Scan for the cell matching the given text and deliver its (x, y) coordinate at center. 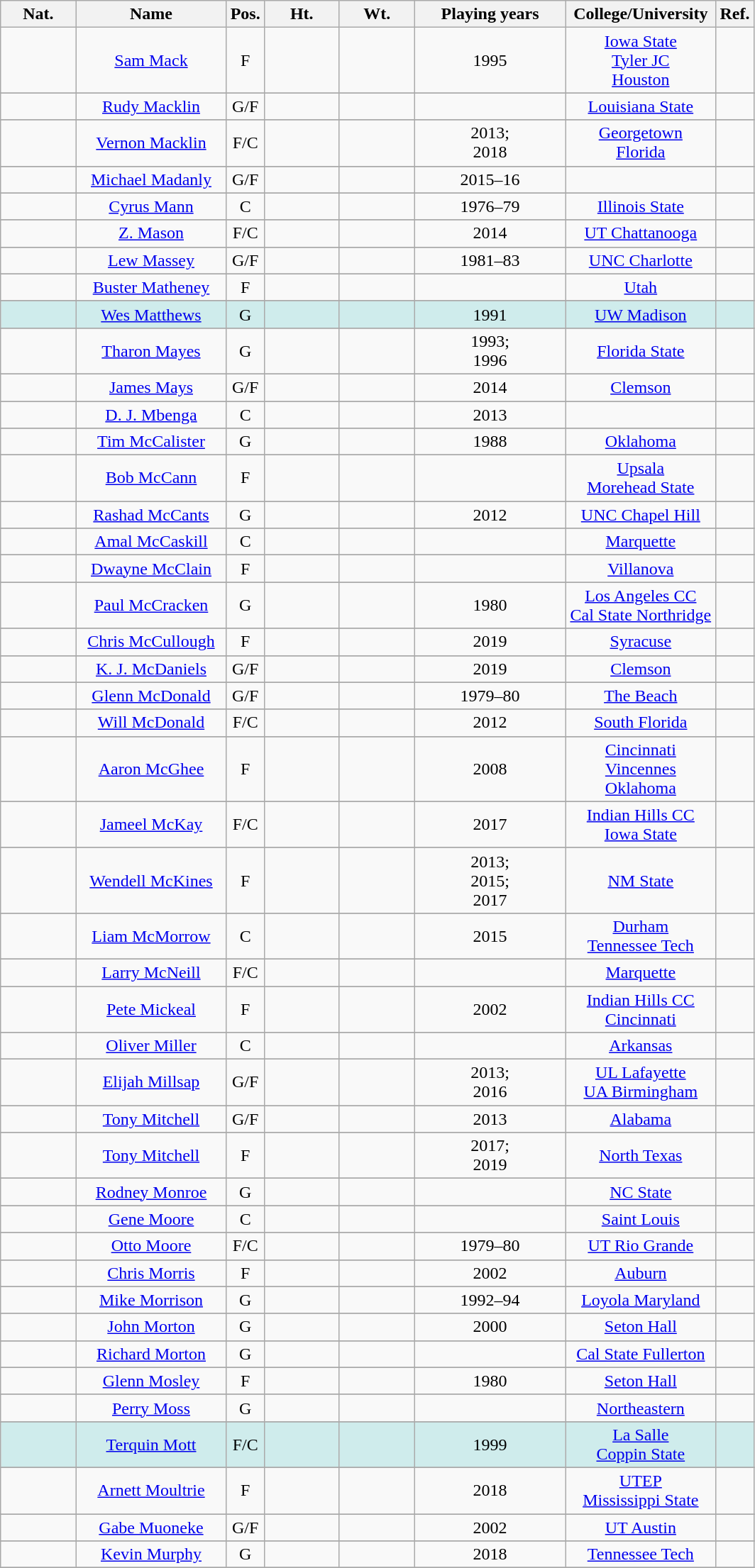
UNC Charlotte (641, 260)
Oklahoma (641, 442)
Wendell McKines (151, 880)
UNC Chapel Hill (641, 515)
2013;2015;2017 (490, 880)
Ht. (302, 14)
2013;2016 (490, 1082)
Liam McMorrow (151, 936)
Los Angeles CCCal State Northridge (641, 606)
UT Rio Grande (641, 1246)
Syracuse (641, 642)
South Florida (641, 723)
Saint Louis (641, 1219)
Wes Matthews (151, 314)
UW Madison (641, 314)
Cal State Fullerton (641, 1354)
UL LafayetteUA Birmingham (641, 1082)
Gabe Muoneke (151, 1527)
2017 (490, 824)
Indian Hills CCIowa State (641, 824)
Otto Moore (151, 1246)
Vernon Macklin (151, 143)
Rodney Monroe (151, 1192)
1995 (490, 60)
La SalleCoppin State (641, 1444)
CincinnatiVincennesOklahoma (641, 769)
1976–79 (490, 206)
2000 (490, 1327)
Auburn (641, 1273)
DurhamTennessee Tech (641, 936)
Kevin Murphy (151, 1555)
Illinois State (641, 206)
UT Austin (641, 1527)
Tharon Mayes (151, 350)
Loyola Maryland (641, 1300)
Arnett Moultrie (151, 1491)
Playing years (490, 14)
Michael Madanly (151, 179)
Gene Moore (151, 1219)
UT Chattanooga (641, 233)
Ref. (735, 14)
Lew Massey (151, 260)
Perry Moss (151, 1408)
1999 (490, 1444)
Alabama (641, 1119)
Tennessee Tech (641, 1555)
Amal McCaskill (151, 542)
2015–16 (490, 179)
Louisiana State (641, 106)
Wt. (377, 14)
James Mays (151, 387)
Rashad McCants (151, 515)
NC State (641, 1192)
UTEPMississippi State (641, 1491)
Elijah Millsap (151, 1082)
Z. Mason (151, 233)
NM State (641, 880)
Name (151, 14)
D. J. Mbenga (151, 415)
UpsalaMorehead State (641, 478)
1981–83 (490, 260)
Larry McNeill (151, 972)
Mike Morrison (151, 1300)
2008 (490, 769)
Nat. (38, 14)
Glenn McDonald (151, 696)
Pos. (246, 14)
Northeastern (641, 1408)
Buster Matheney (151, 287)
Cyrus Mann (151, 206)
Richard Morton (151, 1354)
2013;2018 (490, 143)
Arkansas (641, 1046)
Villanova (641, 569)
Will McDonald (151, 723)
Dwayne McClain (151, 569)
Sam Mack (151, 60)
Tim McCalister (151, 442)
Oliver Miller (151, 1046)
1993;1996 (490, 350)
Rudy Macklin (151, 106)
Chris Morris (151, 1273)
1988 (490, 442)
Chris McCullough (151, 642)
Iowa StateTyler JCHouston (641, 60)
The Beach (641, 696)
2015 (490, 936)
2017;2019 (490, 1156)
John Morton (151, 1327)
1992–94 (490, 1300)
College/University (641, 14)
Florida State (641, 350)
Pete Mickeal (151, 1008)
1991 (490, 314)
North Texas (641, 1156)
Terquin Mott (151, 1444)
K. J. McDaniels (151, 669)
Jameel McKay (151, 824)
Indian Hills CCCincinnati (641, 1008)
Paul McCracken (151, 606)
Glenn Mosley (151, 1381)
Utah (641, 287)
Bob McCann (151, 478)
GeorgetownFlorida (641, 143)
Aaron McGhee (151, 769)
